Locate the cell with the specified text and output its (x, y) center coordinate. 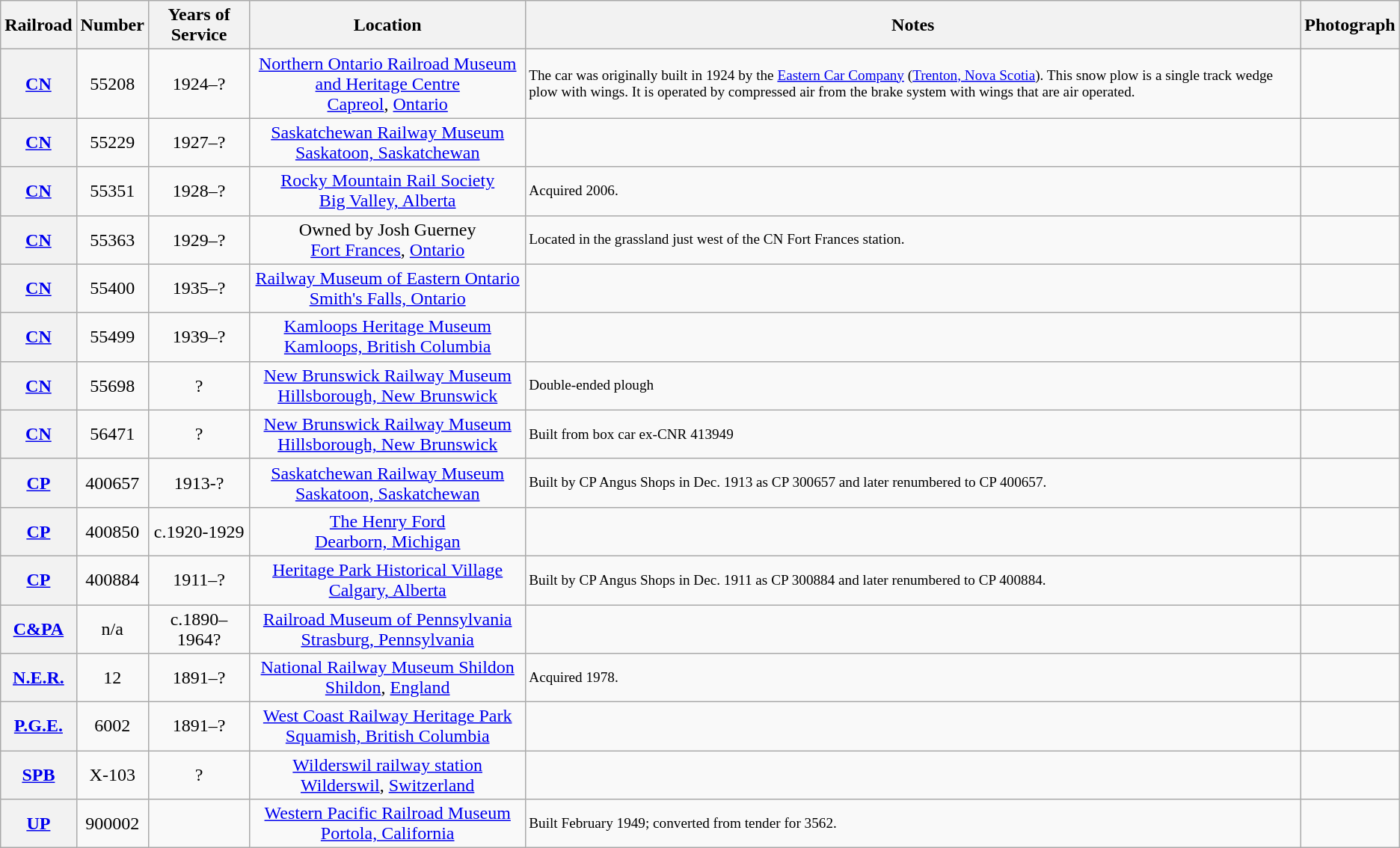
c.1890–1964? (199, 628)
Built by CP Angus Shops in Dec. 1913 as CP 300657 and later renumbered to CP 400657. (913, 483)
Location (387, 25)
Northern Ontario Railroad Museum and Heritage CentreCapreol, Ontario (387, 84)
Western Pacific Railroad MuseumPortola, California (387, 824)
Owned by Josh GuerneyFort Frances, Ontario (387, 239)
400884 (112, 580)
1924–? (199, 84)
Railroad Museum of PennsylvaniaStrasburg, Pennsylvania (387, 628)
1929–? (199, 239)
1935–? (199, 289)
National Railway Museum ShildonShildon, England (387, 678)
The Henry FordDearborn, Michigan (387, 531)
Built from box car ex-CNR 413949 (913, 434)
1913-? (199, 483)
55499 (112, 337)
Notes (913, 25)
c.1920-1929 (199, 531)
1927–? (199, 142)
Double-ended plough (913, 386)
6002 (112, 727)
X-103 (112, 775)
55698 (112, 386)
Heritage Park Historical VillageCalgary, Alberta (387, 580)
400657 (112, 483)
900002 (112, 824)
N.E.R. (39, 678)
55363 (112, 239)
West Coast Railway Heritage ParkSquamish, British Columbia (387, 727)
Number (112, 25)
n/a (112, 628)
Wilderswil railway stationWilderswil, Switzerland (387, 775)
C&PA (39, 628)
Built February 1949; converted from tender for 3562. (913, 824)
1911–? (199, 580)
1939–? (199, 337)
Built by CP Angus Shops in Dec. 1911 as CP 300884 and later renumbered to CP 400884. (913, 580)
56471 (112, 434)
UP (39, 824)
Railway Museum of Eastern OntarioSmith's Falls, Ontario (387, 289)
Acquired 2006. (913, 191)
Railroad (39, 25)
55229 (112, 142)
Kamloops Heritage MuseumKamloops, British Columbia (387, 337)
Photograph (1350, 25)
400850 (112, 531)
SPB (39, 775)
Located in the grassland just west of the CN Fort Frances station. (913, 239)
P.G.E. (39, 727)
1928–? (199, 191)
Rocky Mountain Rail SocietyBig Valley, Alberta (387, 191)
55351 (112, 191)
Years of Service (199, 25)
55400 (112, 289)
Acquired 1978. (913, 678)
55208 (112, 84)
12 (112, 678)
